Find where the given text appears and provide that cell's center as (X, Y) coordinate. 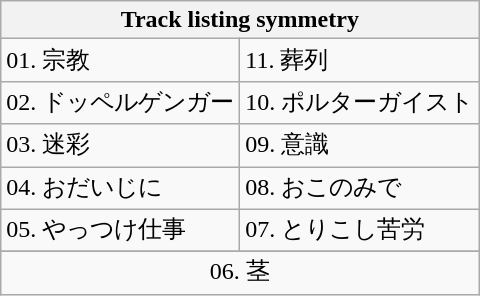
05. やっつけ仕事 (120, 230)
09. 意識 (360, 146)
11. 葬列 (360, 60)
03. 迷彩 (120, 146)
08. おこのみで (360, 188)
Track listing symmetry (240, 20)
10. ポルターガイスト (360, 102)
06. 茎 (240, 274)
04. おだいじに (120, 188)
07. とりこし苦労 (360, 230)
02. ドッペルゲンガー (120, 102)
01. 宗教 (120, 60)
